Identify which cell holds the provided text, then report its [x, y] central coordinate. 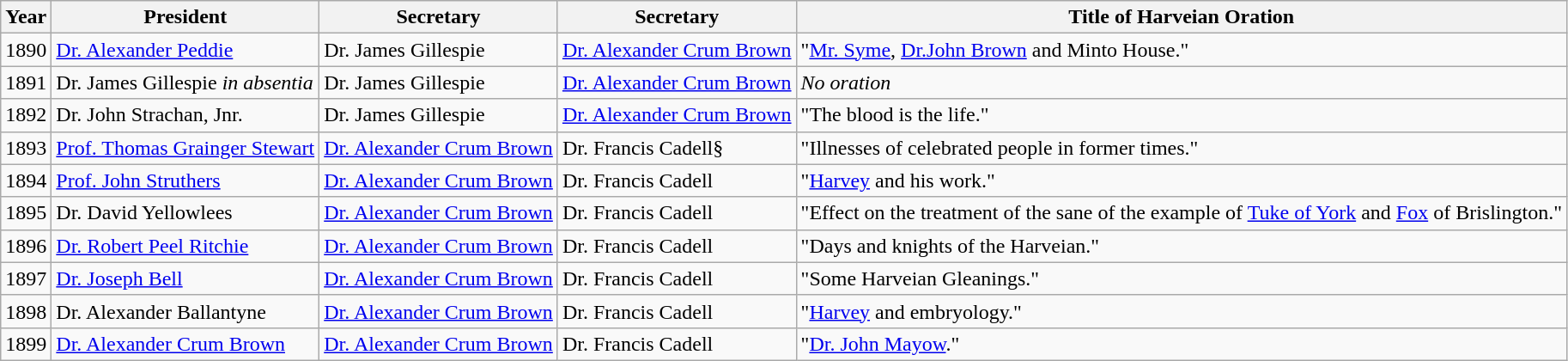
Title of Harveian Oration [1182, 17]
Dr. Robert Peel Ritchie [185, 246]
"Mr. Syme, Dr.John Brown and Minto House." [1182, 50]
Dr. Alexander Peddie [185, 50]
President [185, 17]
1893 [26, 148]
"The blood is the life." [1182, 115]
1890 [26, 50]
Prof. John Struthers [185, 180]
1896 [26, 246]
No oration [1182, 83]
Dr. James Gillespie in absentia [185, 83]
"Harvey and his work." [1182, 180]
"Days and knights of the Harveian." [1182, 246]
1898 [26, 311]
"Some Harveian Gleanings." [1182, 278]
"Effect on the treatment of the sane of the example of Tuke of York and Fox of Brislington." [1182, 213]
"Harvey and embryology." [1182, 311]
1897 [26, 278]
"Illnesses of celebrated people in former times." [1182, 148]
1891 [26, 83]
1892 [26, 115]
Prof. Thomas Grainger Stewart [185, 148]
Dr. Joseph Bell [185, 278]
1894 [26, 180]
1895 [26, 213]
Dr. Alexander Ballantyne [185, 311]
1899 [26, 344]
Dr. David Yellowlees [185, 213]
Dr. Francis Cadell§ [677, 148]
"Dr. John Mayow." [1182, 344]
Year [26, 17]
Dr. John Strachan, Jnr. [185, 115]
